From the cell containing the given text, extract its center point as (X, Y) coordinate. 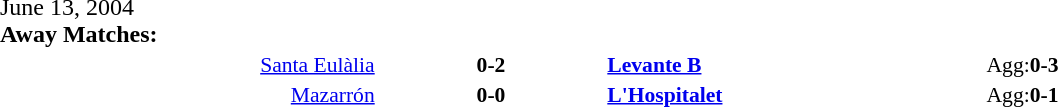
0-2 (492, 64)
Levante B (795, 64)
